Determine the [X, Y] coordinate at the center of the cell enclosing the given text.  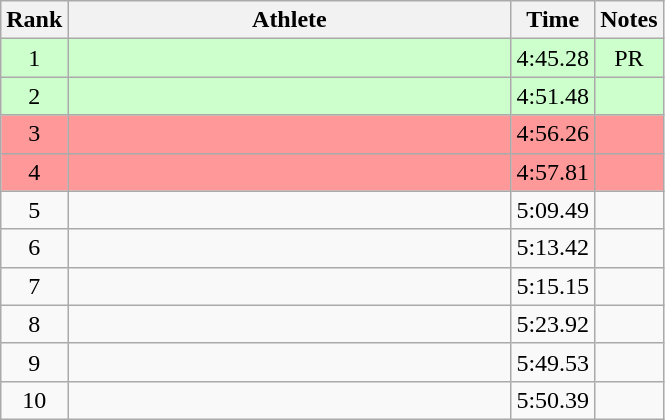
5 [34, 210]
4:57.81 [553, 172]
4 [34, 172]
10 [34, 400]
5:50.39 [553, 400]
4:45.28 [553, 58]
3 [34, 134]
4:51.48 [553, 96]
1 [34, 58]
Athlete [290, 20]
8 [34, 324]
Time [553, 20]
PR [629, 58]
5:13.42 [553, 248]
5:49.53 [553, 362]
2 [34, 96]
Notes [629, 20]
6 [34, 248]
Rank [34, 20]
9 [34, 362]
5:15.15 [553, 286]
5:09.49 [553, 210]
4:56.26 [553, 134]
5:23.92 [553, 324]
7 [34, 286]
